Output the (x, y) coordinate of the center of the cell containing the given text.  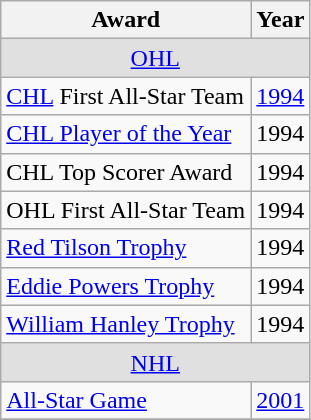
OHL First All-Star Team (126, 210)
Red Tilson Trophy (126, 248)
CHL Player of the Year (126, 134)
2001 (280, 400)
NHL (156, 362)
Year (280, 20)
OHL (156, 58)
William Hanley Trophy (126, 324)
Award (126, 20)
CHL Top Scorer Award (126, 172)
All-Star Game (126, 400)
Eddie Powers Trophy (126, 286)
CHL First All-Star Team (126, 96)
